Extract the [x, y] coordinate from the center of the cell holding the provided text.  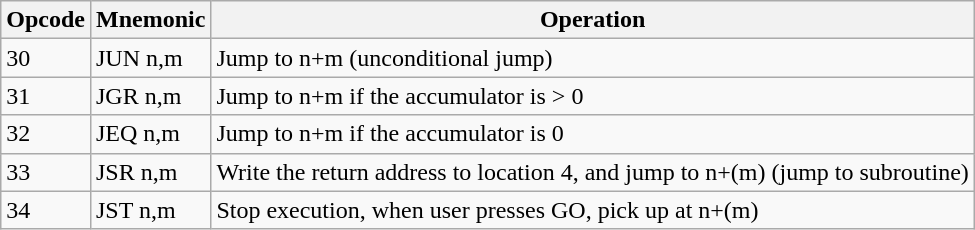
34 [46, 210]
Operation [592, 20]
JSR n,m [150, 172]
JST n,m [150, 210]
32 [46, 134]
JGR n,m [150, 96]
Write the return address to location 4, and jump to n+(m) (jump to subroutine) [592, 172]
JEQ n,m [150, 134]
JUN n,m [150, 58]
33 [46, 172]
31 [46, 96]
Jump to n+m (unconditional jump) [592, 58]
30 [46, 58]
Jump to n+m if the accumulator is 0 [592, 134]
Opcode [46, 20]
Mnemonic [150, 20]
Stop execution, when user presses GO, pick up at n+(m) [592, 210]
Jump to n+m if the accumulator is > 0 [592, 96]
